Output the [X, Y] coordinate of the center of the cell containing the given text.  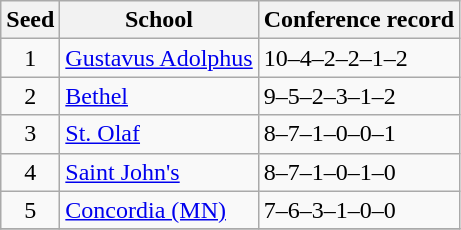
5 [30, 210]
7–6–3–1–0–0 [358, 210]
Concordia (MN) [159, 210]
4 [30, 172]
10–4–2–2–1–2 [358, 58]
Saint John's [159, 172]
Gustavus Adolphus [159, 58]
2 [30, 96]
8–7–1–0–0–1 [358, 134]
Bethel [159, 96]
8–7–1–0–1–0 [358, 172]
Conference record [358, 20]
School [159, 20]
1 [30, 58]
St. Olaf [159, 134]
3 [30, 134]
9–5–2–3–1–2 [358, 96]
Seed [30, 20]
